Locate the cell with the specified text and output its [x, y] center coordinate. 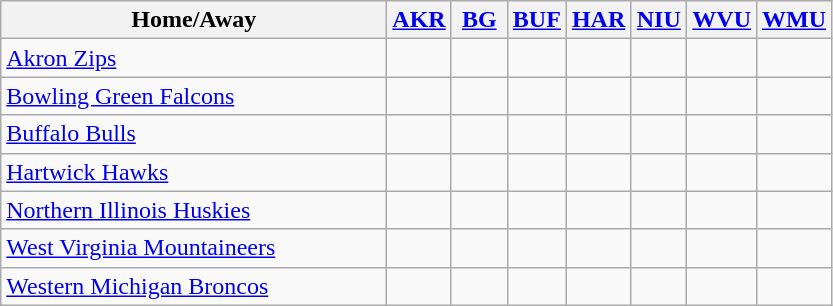
BUF [536, 20]
Western Michigan Broncos [194, 286]
BG [479, 20]
NIU [659, 20]
Home/Away [194, 20]
Hartwick Hawks [194, 172]
Bowling Green Falcons [194, 96]
HAR [598, 20]
WMU [794, 20]
Akron Zips [194, 58]
WVU [722, 20]
West Virginia Mountaineers [194, 248]
Northern Illinois Huskies [194, 210]
Buffalo Bulls [194, 134]
AKR [419, 20]
